Capture the cell that displays the provided text and extract its [x, y] central coordinate. 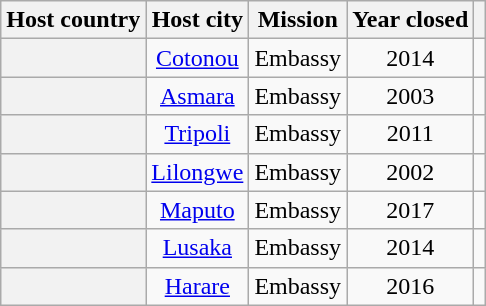
2002 [410, 172]
Lilongwe [198, 172]
Host country [74, 20]
2011 [410, 134]
2017 [410, 210]
2016 [410, 286]
Cotonou [198, 58]
Harare [198, 286]
Asmara [198, 96]
Host city [198, 20]
Maputo [198, 210]
Year closed [410, 20]
2003 [410, 96]
Mission [298, 20]
Lusaka [198, 248]
Tripoli [198, 134]
